Capture the cell that displays the provided text and extract its (x, y) central coordinate. 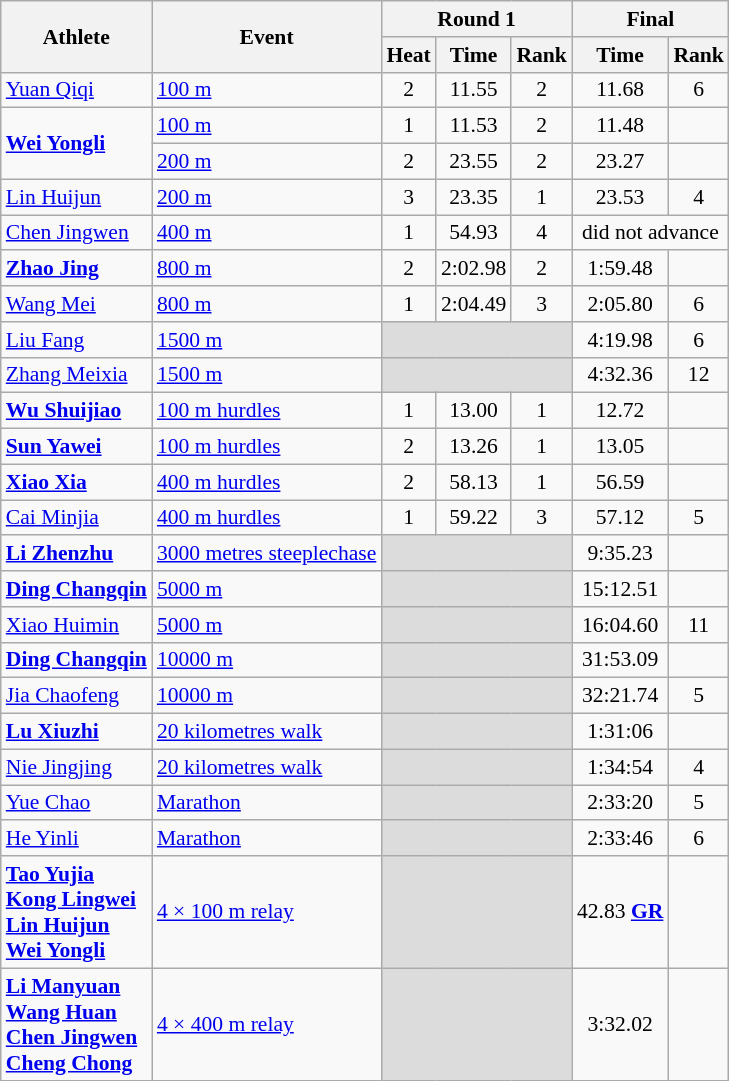
23.35 (474, 197)
2:04.49 (474, 304)
3:32.02 (620, 1024)
He Yinli (76, 839)
4:32.36 (620, 375)
11.53 (474, 126)
54.93 (474, 233)
Athlete (76, 36)
4 × 400 m relay (267, 1024)
12 (698, 375)
57.12 (620, 518)
1:59.48 (620, 269)
2:33:46 (620, 839)
42.83 GR (620, 912)
59.22 (474, 518)
11.48 (620, 126)
23.53 (620, 197)
11.55 (474, 90)
31:53.09 (620, 660)
Chen Jingwen (76, 233)
Jia Chaofeng (76, 696)
Tao YujiaKong LingweiLin HuijunWei Yongli (76, 912)
15:12.51 (620, 589)
1:34:54 (620, 767)
Sun Yawei (76, 447)
Li Zhenzhu (76, 554)
Event (267, 36)
9:35.23 (620, 554)
Final (650, 19)
16:04.60 (620, 625)
3000 metres steeplechase (267, 554)
Heat (408, 55)
12.72 (620, 411)
Yue Chao (76, 803)
Xiao Huimin (76, 625)
2:33:20 (620, 803)
Round 1 (476, 19)
2:05.80 (620, 304)
Lu Xiuzhi (76, 732)
Yuan Qiqi (76, 90)
Wei Yongli (76, 144)
13.05 (620, 447)
56.59 (620, 482)
4 × 100 m relay (267, 912)
Nie Jingjing (76, 767)
Wu Shuijiao (76, 411)
11 (698, 625)
Zhao Jing (76, 269)
13.00 (474, 411)
Liu Fang (76, 340)
4:19.98 (620, 340)
Xiao Xia (76, 482)
400 m (267, 233)
2:02.98 (474, 269)
Lin Huijun (76, 197)
Zhang Meixia (76, 375)
Wang Mei (76, 304)
Li ManyuanWang HuanChen JingwenCheng Chong (76, 1024)
23.27 (620, 162)
11.68 (620, 90)
23.55 (474, 162)
1:31:06 (620, 732)
13.26 (474, 447)
58.13 (474, 482)
Cai Minjia (76, 518)
32:21.74 (620, 696)
did not advance (650, 233)
